Return (x, y) of the center of cell containing provided text 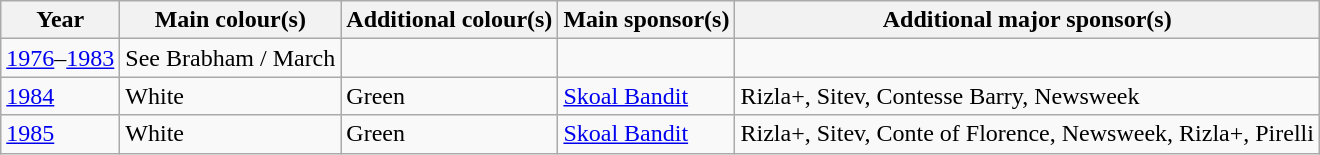
Additional colour(s) (450, 20)
See Brabham / March (230, 58)
Rizla+, Sitev, Conte of Florence, Newsweek, Rizla+, Pirelli (1027, 134)
Additional major sponsor(s) (1027, 20)
1984 (60, 96)
Year (60, 20)
Main colour(s) (230, 20)
Main sponsor(s) (646, 20)
1976–1983 (60, 58)
Rizla+, Sitev, Contesse Barry, Newsweek (1027, 96)
1985 (60, 134)
